Find where the given text appears and provide that cell's center as [x, y] coordinate. 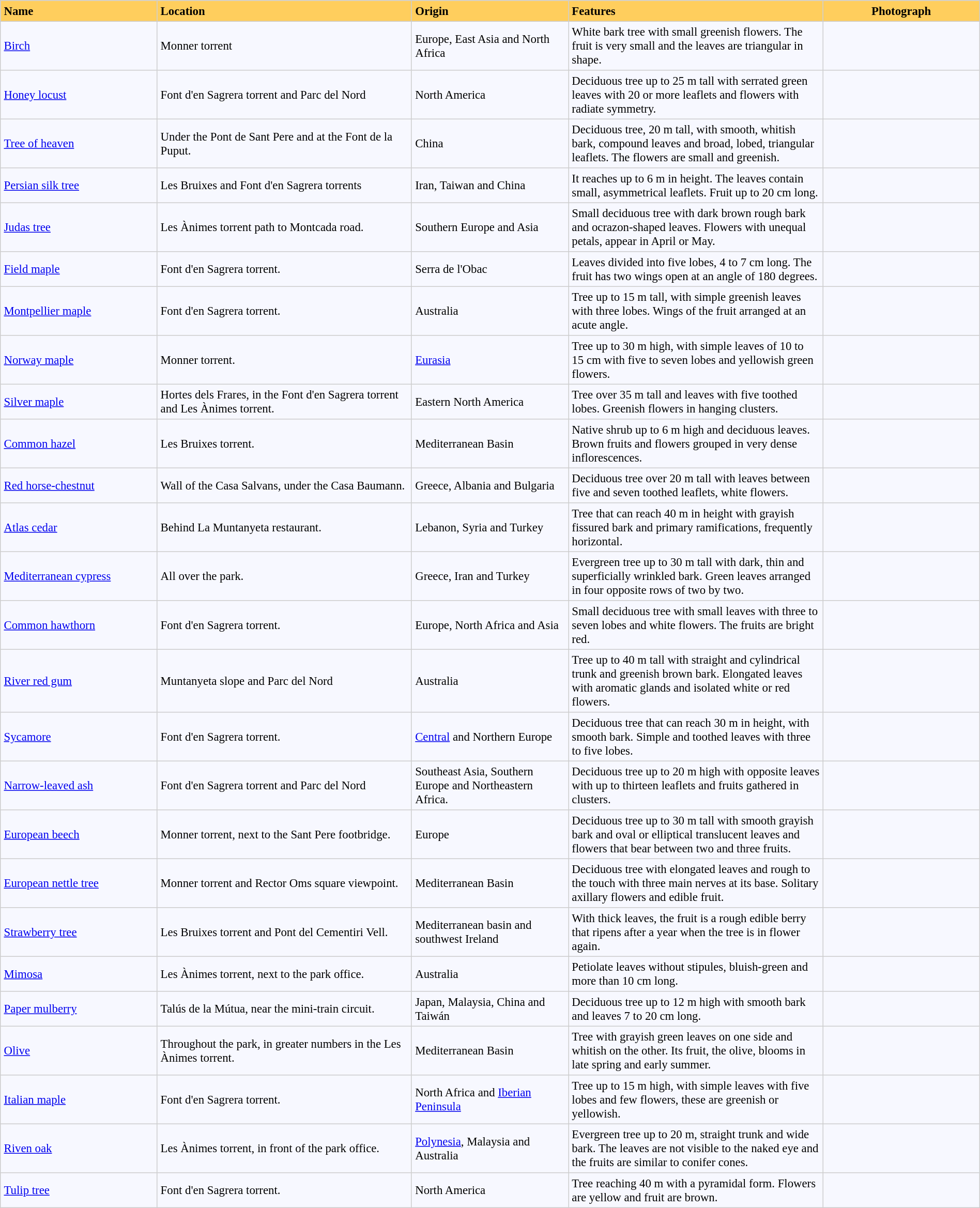
Riven oak [79, 1148]
Deciduous tree up to 30 m tall with smooth grayish bark and oval or elliptical translucent leaves and flowers that bear between two and three fruits. [696, 834]
Tree of heaven [79, 143]
Monner torrent, next to the Sant Pere footbridge. [284, 834]
Small deciduous tree with dark brown rough bark and ocrazon-shaped leaves. Flowers with unequal petals, appear in April or May. [696, 227]
Greece, Iran and Turkey [490, 576]
Judas tree [79, 227]
Field maple [79, 269]
Strawberry tree [79, 932]
Deciduous tree with elongated leaves and rough to the touch with three main nerves at its base. Solitary axillary flowers and edible fruit. [696, 883]
Throughout the park, in greater numbers in the Les Ànimes torrent. [284, 1050]
Hortes dels Frares, in the Font d'en Sagrera torrent and Les Ànimes torrent. [284, 402]
Wall of the Casa Salvans, under the Casa Baumann. [284, 485]
Mimosa [79, 974]
Petiolate leaves without stipules, bluish-green and more than 10 cm long. [696, 974]
Europe [490, 834]
Sycamore [79, 737]
Common hawthorn [79, 625]
Monner torrent and Rector Oms square viewpoint. [284, 883]
Eastern North America [490, 402]
Tulip tree [79, 1190]
Deciduous tree up to 20 m high with opposite leaves with up to thirteen leaflets and fruits gathered in clusters. [696, 785]
Deciduous tree, 20 m tall, with smooth, whitish bark, compound leaves and broad, lobed, triangular leaflets. The flowers are small and greenish. [696, 143]
Deciduous tree up to 12 m high with smooth bark and leaves 7 to 20 cm long. [696, 1009]
Behind La Muntanyeta restaurant. [284, 527]
Lebanon, Syria and Turkey [490, 527]
Origin [490, 11]
Location [284, 11]
Southern Europe and Asia [490, 227]
Monner torrent. [284, 360]
Photograph [901, 11]
Tree up to 15 m high, with simple leaves with five lobes and few flowers, these are greenish or yellowish. [696, 1099]
Les Ànimes torrent path to Montcada road. [284, 227]
North Africa and Iberian Peninsula [490, 1099]
Evergreen tree up to 30 m tall with dark, thin and superficially wrinkled bark. Green leaves arranged in four opposite rows of two by two. [696, 576]
Les Bruixes torrent and Pont del Cementiri Vell. [284, 932]
Eurasia [490, 360]
Europe, North Africa and Asia [490, 625]
Name [79, 11]
It reaches up to 6 m in height. The leaves contain small, asymmetrical leaflets. Fruit up to 20 cm long. [696, 186]
Les Bruixes torrent. [284, 444]
Birch [79, 45]
Olive [79, 1050]
Tree up to 30 m high, with simple leaves of 10 to 15 cm with five to seven lobes and yellowish green flowers. [696, 360]
Les Ànimes torrent, in front of the park office. [284, 1148]
European beech [79, 834]
Tree reaching 40 m with a pyramidal form. Flowers are yellow and fruit are brown. [696, 1190]
Mediterranean cypress [79, 576]
European nettle tree [79, 883]
Tree over 35 m tall and leaves with five toothed lobes. Greenish flowers in hanging clusters. [696, 402]
Atlas cedar [79, 527]
Italian maple [79, 1099]
Serra de l'Obac [490, 269]
Montpellier maple [79, 311]
Common hazel [79, 444]
Small deciduous tree with small leaves with three to seven lobes and white flowers. The fruits are bright red. [696, 625]
Southeast Asia, Southern Europe and Northeastern Africa. [490, 785]
Les Bruixes and Font d'en Sagrera torrents [284, 186]
Paper mulberry [79, 1009]
Tree up to 15 m tall, with simple greenish leaves with three lobes. Wings of the fruit arranged at an acute angle. [696, 311]
Les Ànimes torrent, next to the park office. [284, 974]
Central and Northern Europe [490, 737]
Tree that can reach 40 m in height with grayish fissured bark and primary ramifications, frequently horizontal. [696, 527]
Greece, Albania and Bulgaria [490, 485]
Deciduous tree up to 25 m tall with serrated green leaves with 20 or more leaflets and flowers with radiate symmetry. [696, 95]
River red gum [79, 681]
Tree with grayish green leaves on one side and whitish on the other. Its fruit, the olive, blooms in late spring and early summer. [696, 1050]
Monner torrent [284, 45]
Silver maple [79, 402]
Native shrub up to 6 m high and deciduous leaves. Brown fruits and flowers grouped in very dense inflorescences. [696, 444]
With thick leaves, the fruit is a rough edible berry that ripens after a year when the tree is in flower again. [696, 932]
Polynesia, Malaysia and Australia [490, 1148]
All over the park. [284, 576]
Red horse-chestnut [79, 485]
Talús de la Mútua, near the mini-train circuit. [284, 1009]
Leaves divided into five lobes, 4 to 7 cm long. The fruit has two wings open at an angle of 180 degrees. [696, 269]
Persian silk tree [79, 186]
Norway maple [79, 360]
Muntanyeta slope and Parc del Nord [284, 681]
Mediterranean basin and southwest Ireland [490, 932]
Deciduous tree over 20 m tall with leaves between five and seven toothed leaflets, white flowers. [696, 485]
Europe, East Asia and North Africa [490, 45]
White bark tree with small greenish flowers. The fruit is very small and the leaves are triangular in shape. [696, 45]
Features [696, 11]
Under the Pont de Sant Pere and at the Font de la Puput. [284, 143]
Japan, Malaysia, China and Taiwán [490, 1009]
Iran, Taiwan and China [490, 186]
Narrow-leaved ash [79, 785]
Honey locust [79, 95]
China [490, 143]
Deciduous tree that can reach 30 m in height, with smooth bark. Simple and toothed leaves with three to five lobes. [696, 737]
Evergreen tree up to 20 m, straight trunk and wide bark. The leaves are not visible to the naked eye and the fruits are similar to conifer cones. [696, 1148]
